Return [x, y] of the center of cell containing provided text 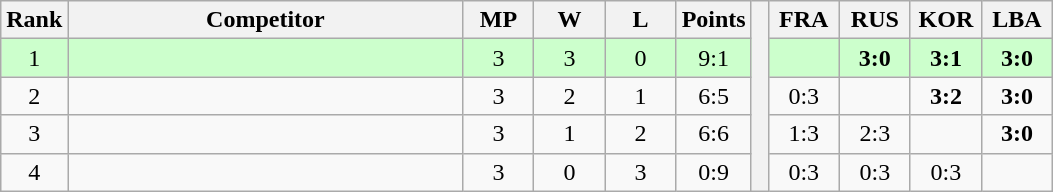
6:5 [714, 96]
MP [498, 20]
3:1 [946, 58]
LBA [1016, 20]
KOR [946, 20]
9:1 [714, 58]
FRA [804, 20]
RUS [874, 20]
1:3 [804, 134]
Competitor [266, 20]
L [640, 20]
Rank [34, 20]
2:3 [874, 134]
Points [714, 20]
4 [34, 172]
W [570, 20]
0:9 [714, 172]
6:6 [714, 134]
3:2 [946, 96]
